Scan for the cell matching the given text and deliver its (x, y) coordinate at center. 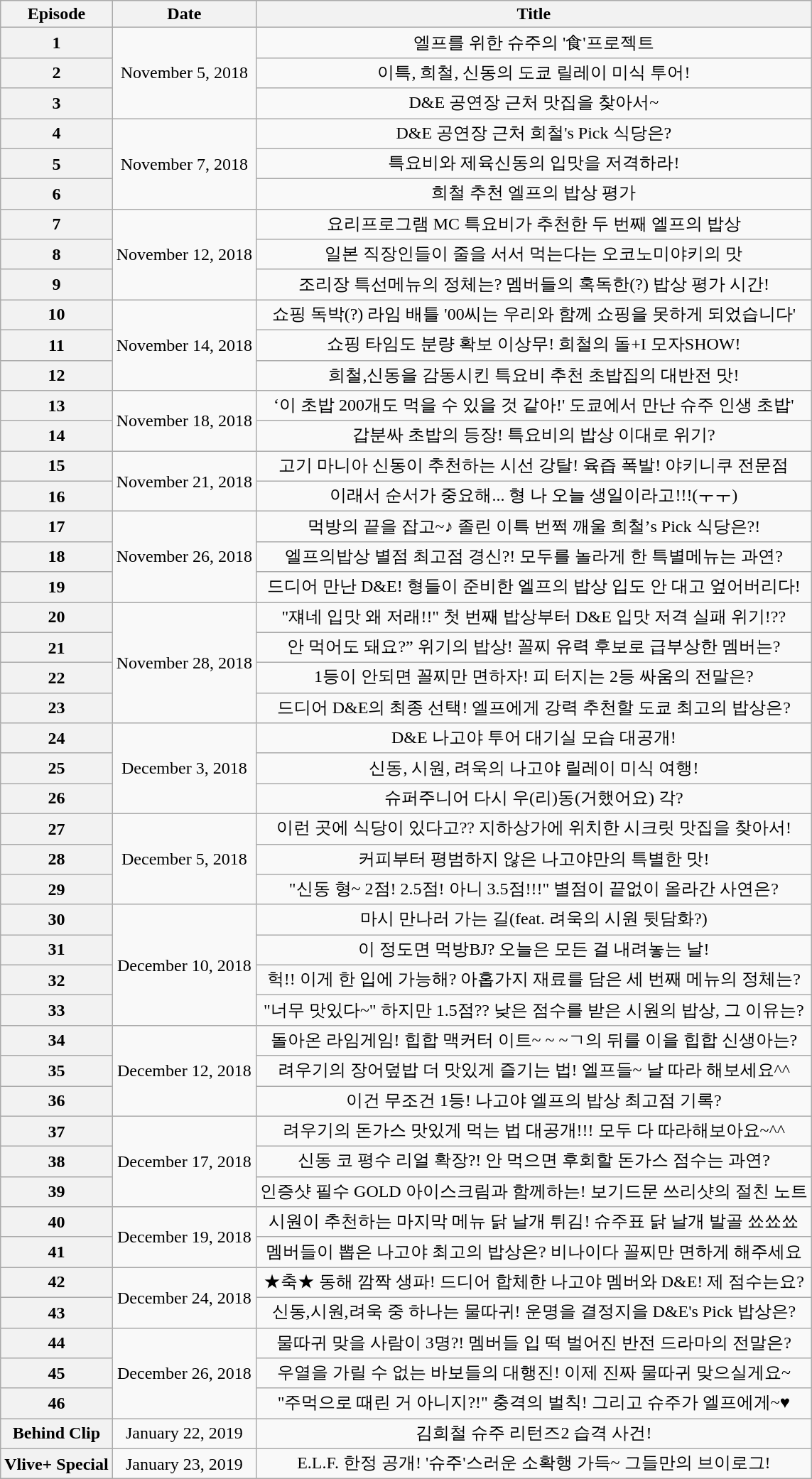
시원이 추천하는 마지막 메뉴 닭 날개 튀김! 슈주표 닭 날개 발골 쑈쑈쑈 (534, 1222)
29 (57, 889)
December 17, 2018 (184, 1161)
5 (57, 163)
Behind Clip (57, 1434)
희철 추천 엘프의 밥상 평가 (534, 195)
November 26, 2018 (184, 557)
30 (57, 919)
17 (57, 527)
커피부터 평범하지 않은 나고야만의 특별한 맛! (534, 860)
D&E 공연장 근처 맛집을 찾아서~ (534, 104)
45 (57, 1374)
신동,시원,려욱 중 하나는 물따귀! 운명을 결정지을 D&E's Pick 밥상은? (534, 1313)
2 (57, 72)
42 (57, 1283)
December 26, 2018 (184, 1373)
21 (57, 648)
December 10, 2018 (184, 965)
이특, 희철, 신동의 도쿄 릴레이 미식 투어! (534, 72)
인증샷 필수 GOLD 아이스크림과 함께하는! 보기드문 쓰리샷의 절친 노트 (534, 1192)
26 (57, 798)
December 24, 2018 (184, 1297)
25 (57, 769)
요리프로그램 MC 특요비가 추천한 두 번째 엘프의 밥상 (534, 224)
November 28, 2018 (184, 663)
이런 곳에 식당이 있다고?? 지하상가에 위치한 시크릿 맛집을 찾아서! (534, 828)
이건 무조건 1등! 나고야 엘프의 밥상 최고점 기록? (534, 1101)
쇼핑 독박(?) 라임 배틀 '00씨는 우리와 함께 쇼핑을 못하게 되었습니다' (534, 315)
Vlive+ Special (57, 1463)
19 (57, 587)
"너무 맛있다~" 하지만 1.5점?? 낮은 점수를 받은 시원의 밥상, 그 이유는? (534, 1010)
January 23, 2019 (184, 1463)
38 (57, 1162)
조리장 특선메뉴의 정체는? 멤버들의 혹독한(?) 밥상 평가 시간! (534, 284)
37 (57, 1131)
43 (57, 1313)
김희철 슈주 리턴즈2 습격 사건! (534, 1434)
갑분싸 초밥의 등장! 특요비의 밥상 이대로 위기? (534, 436)
44 (57, 1343)
36 (57, 1101)
1 (57, 43)
39 (57, 1192)
November 21, 2018 (184, 482)
November 12, 2018 (184, 254)
18 (57, 557)
10 (57, 315)
24 (57, 739)
11 (57, 345)
15 (57, 466)
November 7, 2018 (184, 163)
멤버들이 뽑은 나고야 최고의 밥상은? 비나이다 꼴찌만 면하게 해주세요 (534, 1252)
희철,신동을 감동시킨 특요비 추천 초밥집의 대반전 맛! (534, 375)
40 (57, 1222)
고기 마니아 신동이 추천하는 시선 강탈! 육즙 폭발! 야키니쿠 전문점 (534, 466)
"쟤네 입맛 왜 저래!!" 첫 번째 밥상부터 D&E 입맛 저격 실패 위기!?? (534, 618)
안 먹어도 돼요?” 위기의 밥상! 꼴찌 유력 후보로 급부상한 멤버는? (534, 648)
27 (57, 828)
드디어 D&E의 최종 선택! 엘프에게 강력 추천할 도쿄 최고의 밥상은? (534, 708)
22 (57, 678)
신동, 시원, 려욱의 나고야 릴레이 미식 여행! (534, 769)
우열을 가릴 수 없는 바보들의 대행진! 이제 진짜 물따귀 맞으실게요~ (534, 1374)
16 (57, 496)
46 (57, 1404)
November 5, 2018 (184, 73)
★축★ 동해 깜짝 생파! 드디어 합체한 나고야 멤버와 D&E! 제 점수는요? (534, 1283)
마시 만나러 가는 길(feat. 려욱의 시원 뒷담화?) (534, 919)
려우기의 장어덮밥 더 맛있게 즐기는 법! 엘프들~ 날 따라 해보세요^^ (534, 1071)
November 18, 2018 (184, 421)
려우기의 돈가스 맛있게 먹는 법 대공개!!! 모두 다 따라해보아요~^^ (534, 1131)
이래서 순서가 중요해... 형 나 오늘 생일이라고!!!(ㅜㅜ) (534, 496)
8 (57, 254)
D&E 나고야 투어 대기실 모습 대공개! (534, 739)
23 (57, 708)
31 (57, 950)
41 (57, 1252)
28 (57, 860)
20 (57, 618)
Date (184, 14)
35 (57, 1071)
E.L.F. 한정 공개! '슈주'스러운 소확행 가득~ 그들만의 브이로그! (534, 1463)
Title (534, 14)
먹방의 끝을 잡고~♪ 졸린 이특 번쩍 깨울 희철’s Pick 식당은?! (534, 527)
엘프의밥상 별점 최고점 경신?! 모두를 놀라게 한 특별메뉴는 과연? (534, 557)
일본 직장인들이 줄을 서서 먹는다는 오코노미야키의 맛 (534, 254)
6 (57, 195)
December 12, 2018 (184, 1071)
December 5, 2018 (184, 859)
December 19, 2018 (184, 1237)
이 정도면 먹방BJ? 오늘은 모든 걸 내려놓는 날! (534, 950)
November 14, 2018 (184, 345)
쇼핑 타임도 분량 확보 이상무! 희철의 돌+I 모자SHOW! (534, 345)
32 (57, 980)
1등이 안되면 꼴찌만 면하자! 피 터지는 2등 싸움의 전말은? (534, 678)
December 3, 2018 (184, 769)
물따귀 맞을 사람이 3명?! 멤버들 입 떡 벌어진 반전 드라마의 전말은? (534, 1343)
4 (57, 134)
12 (57, 375)
14 (57, 436)
돌아온 라임게임! 힙합 맥커터 이트~ ~ ~ㄱ의 뒤를 이을 힙합 신생아는? (534, 1040)
34 (57, 1040)
드디어 만난 D&E! 형들이 준비한 엘프의 밥상 입도 안 대고 엎어버리다! (534, 587)
슈퍼주니어 다시 우(리)동(거했어요) 각? (534, 798)
"신동 형~ 2점! 2.5점! 아니 3.5점!!!" 별점이 끝없이 올라간 사연은? (534, 889)
특요비와 제육신동의 입맛을 저격하라! (534, 163)
헉!! 이게 한 입에 가능해? 아홉가지 재료를 담은 세 번째 메뉴의 정체는? (534, 980)
‘이 초밥 200개도 먹을 수 있을 것 같아!' 도쿄에서 만난 슈주 인생 초밥' (534, 406)
Episode (57, 14)
3 (57, 104)
9 (57, 284)
"주먹으로 때린 거 아니지?!" 충격의 벌칙! 그리고 슈주가 엘프에게~♥ (534, 1404)
7 (57, 224)
33 (57, 1010)
January 22, 2019 (184, 1434)
D&E 공연장 근처 희철's Pick 식당은? (534, 134)
13 (57, 406)
엘프를 위한 슈주의 '食'프로젝트 (534, 43)
신동 코 평수 리얼 확장?! 안 먹으면 후회할 돈가스 점수는 과연? (534, 1162)
